Return the (x, y) coordinate for the center point of the cell that contains the specified text.  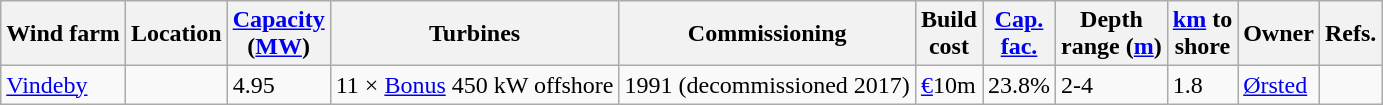
4.95 (278, 85)
Owner (1279, 34)
Wind farm (64, 34)
Refs. (1350, 34)
Cap.fac. (1018, 34)
Vindeby (64, 85)
Capacity (MW) (278, 34)
11 × Bonus 450 kW offshore (474, 85)
1.8 (1202, 85)
Depthrange (m) (1112, 34)
Ørsted (1279, 85)
Commissioning (767, 34)
Location (176, 34)
Buildcost (948, 34)
€10m (948, 85)
2-4 (1112, 85)
km toshore (1202, 34)
1991 (decommissioned 2017) (767, 85)
23.8% (1018, 85)
Turbines (474, 34)
